Detect which cell encompasses the target text, then output its (X, Y) center coordinate. 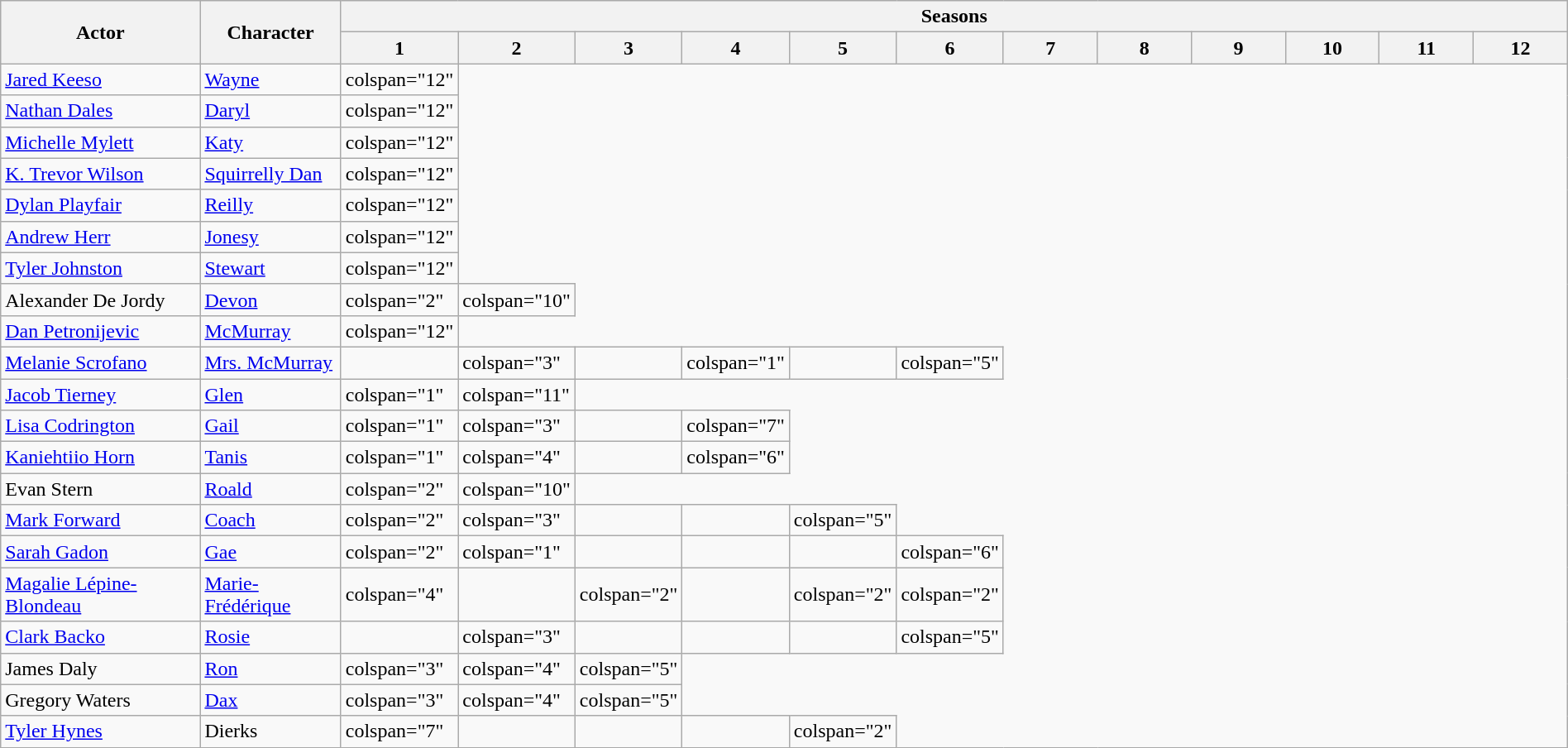
Glen (270, 395)
Seasons (954, 17)
Actor (101, 32)
11 (1427, 48)
Gail (270, 426)
Jonesy (270, 237)
9 (1239, 48)
Dax (270, 700)
3 (629, 48)
Dylan Playfair (101, 205)
Tyler Hynes (101, 731)
4 (736, 48)
Marie-Frédérique (270, 594)
Rosie (270, 637)
Ron (270, 669)
Jared Keeso (101, 79)
colspan="11" (517, 395)
Coach (270, 520)
Gregory Waters (101, 700)
Stewart (270, 268)
Daryl (270, 111)
Alexander De Jordy (101, 300)
6 (950, 48)
K. Trevor Wilson (101, 174)
2 (517, 48)
12 (1521, 48)
Mark Forward (101, 520)
Kaniehtiio Horn (101, 458)
Magalie Lépine-Blondeau (101, 594)
Michelle Mylett (101, 142)
Character (270, 32)
Melanie Scrofano (101, 362)
Jacob Tierney (101, 395)
Reilly (270, 205)
Roald (270, 489)
Sarah Gadon (101, 552)
Mrs. McMurray (270, 362)
Lisa Codrington (101, 426)
Clark Backo (101, 637)
7 (1050, 48)
1 (399, 48)
Evan Stern (101, 489)
Devon (270, 300)
Wayne (270, 79)
McMurray (270, 331)
Katy (270, 142)
Dan Petronijevic (101, 331)
8 (1145, 48)
James Daly (101, 669)
Tanis (270, 458)
Tyler Johnston (101, 268)
Andrew Herr (101, 237)
10 (1332, 48)
Dierks (270, 731)
Nathan Dales (101, 111)
Squirrelly Dan (270, 174)
Gae (270, 552)
5 (843, 48)
